Pinpoint the cell where the given text exists, returning its [x, y] midpoint coordinate. 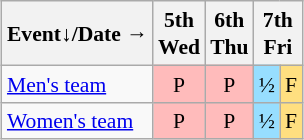
5thWed [179, 33]
Women's team [78, 120]
7thFri [278, 33]
Men's team [78, 84]
Event↓/Date → [78, 33]
6thThu [230, 33]
